Output the (x, y) coordinate of the center of the cell containing the given text.  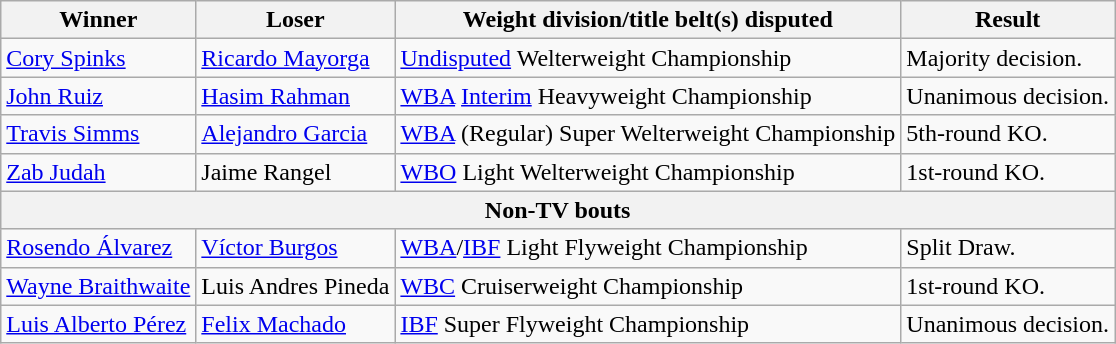
Weight division/title belt(s) disputed (648, 20)
Wayne Braithwaite (98, 286)
Luis Andres Pineda (296, 286)
Result (1008, 20)
WBA Interim Heavyweight Championship (648, 96)
Winner (98, 20)
Hasim Rahman (296, 96)
John Ruiz (98, 96)
Alejandro Garcia (296, 134)
Rosendo Álvarez (98, 248)
WBA/IBF Light Flyweight Championship (648, 248)
Split Draw. (1008, 248)
WBA (Regular) Super Welterweight Championship (648, 134)
Zab Judah (98, 172)
Víctor Burgos (296, 248)
Cory Spinks (98, 58)
Ricardo Mayorga (296, 58)
Luis Alberto Pérez (98, 324)
IBF Super Flyweight Championship (648, 324)
5th-round KO. (1008, 134)
Travis Simms (98, 134)
Loser (296, 20)
Undisputed Welterweight Championship (648, 58)
Felix Machado (296, 324)
WBO Light Welterweight Championship (648, 172)
WBC Cruiserweight Championship (648, 286)
Majority decision. (1008, 58)
Jaime Rangel (296, 172)
Non-TV bouts (558, 210)
